For the text-containing cell, return its midpoint in (x, y) coordinate format. 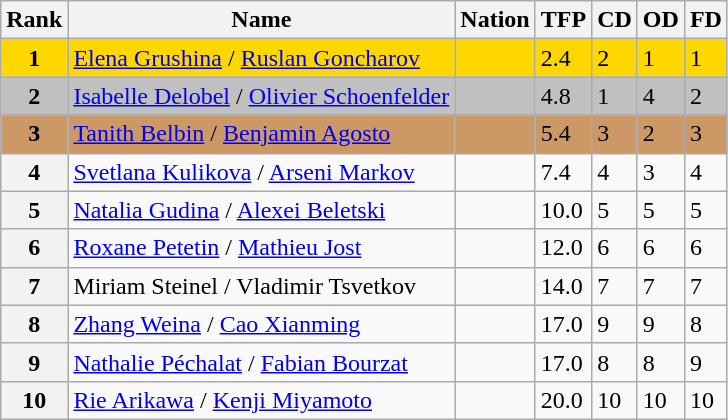
CD (615, 20)
Nation (495, 20)
Isabelle Delobel / Olivier Schoenfelder (262, 96)
Svetlana Kulikova / Arseni Markov (262, 172)
Elena Grushina / Ruslan Goncharov (262, 58)
4.8 (563, 96)
12.0 (563, 248)
Rank (34, 20)
20.0 (563, 400)
14.0 (563, 286)
Natalia Gudina / Alexei Beletski (262, 210)
Nathalie Péchalat / Fabian Bourzat (262, 362)
5.4 (563, 134)
2.4 (563, 58)
Rie Arikawa / Kenji Miyamoto (262, 400)
Roxane Petetin / Mathieu Jost (262, 248)
Zhang Weina / Cao Xianming (262, 324)
TFP (563, 20)
Tanith Belbin / Benjamin Agosto (262, 134)
7.4 (563, 172)
FD (706, 20)
OD (660, 20)
Miriam Steinel / Vladimir Tsvetkov (262, 286)
10.0 (563, 210)
Name (262, 20)
